Output the [x, y] coordinate of the center of the cell containing the given text.  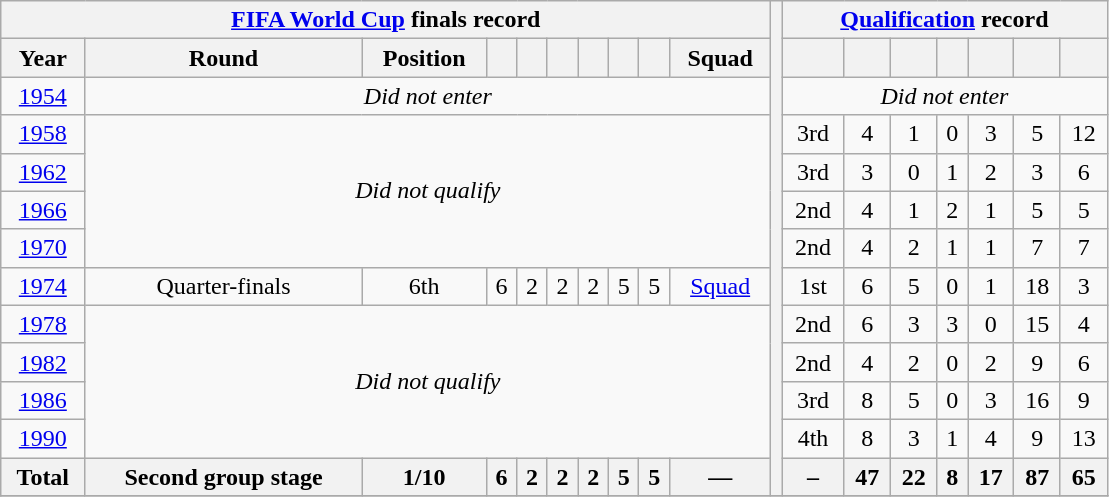
16 [1037, 400]
1978 [43, 324]
1/10 [424, 477]
1958 [43, 134]
1970 [43, 248]
1st [813, 286]
1966 [43, 210]
6th [424, 286]
4th [813, 438]
13 [1084, 438]
Round [224, 58]
— [720, 477]
1962 [43, 172]
17 [991, 477]
87 [1037, 477]
1982 [43, 362]
22 [914, 477]
Second group stage [224, 477]
1974 [43, 286]
Year [43, 58]
1986 [43, 400]
– [813, 477]
15 [1037, 324]
65 [1084, 477]
Quarter-finals [224, 286]
1990 [43, 438]
47 [867, 477]
Qualification record [944, 20]
12 [1084, 134]
FIFA World Cup finals record [386, 20]
Position [424, 58]
1954 [43, 96]
18 [1037, 286]
Total [43, 477]
